Scan for the cell matching the given text and deliver its (X, Y) coordinate at center. 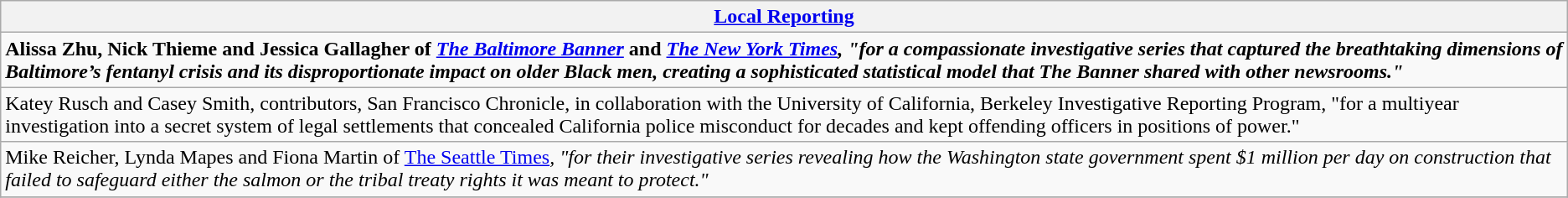
Local Reporting (784, 17)
